Return [x, y] of the center of cell containing provided text 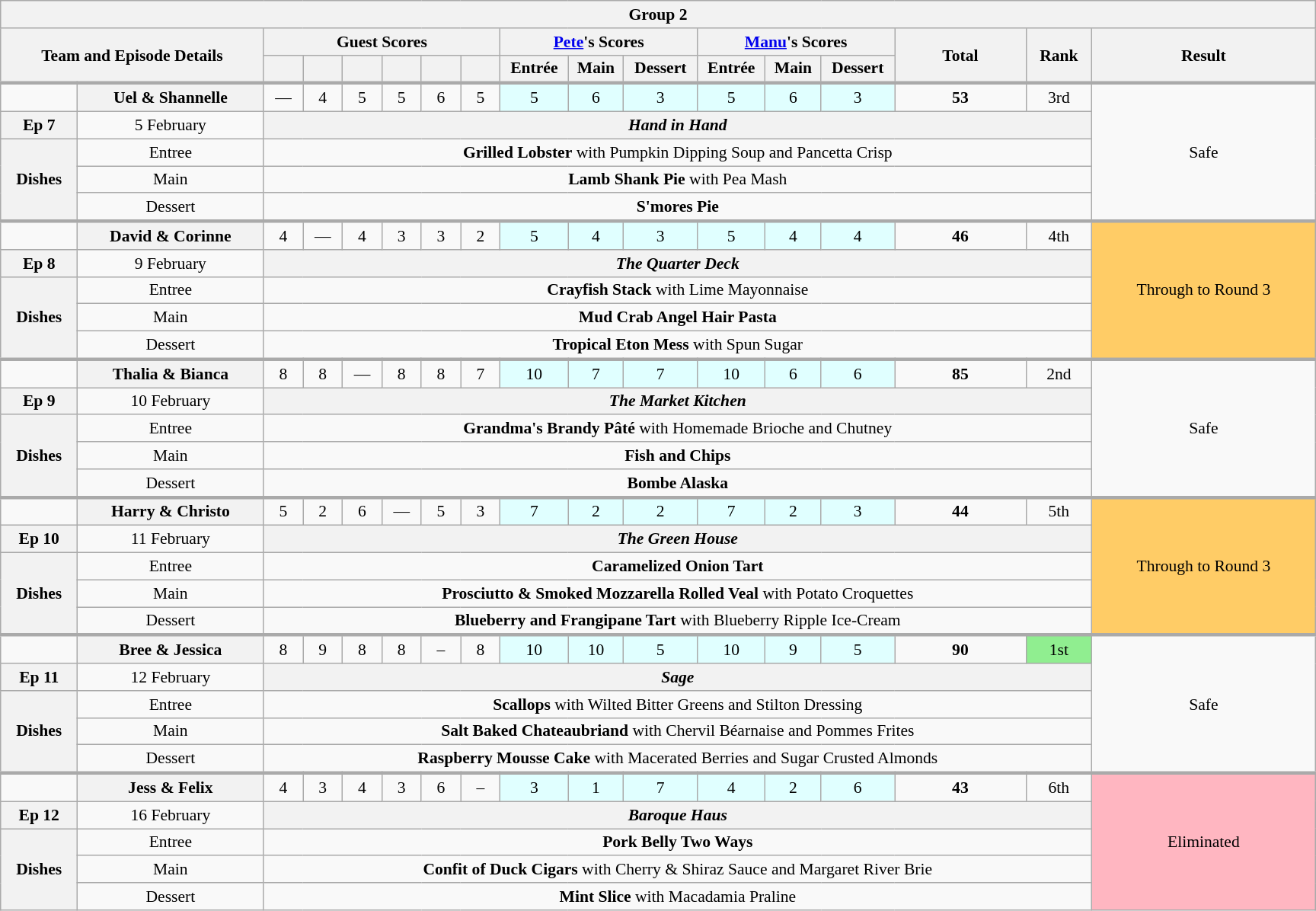
The Green House [678, 539]
Raspberry Mousse Cake with Macerated Berries and Sugar Crusted Almonds [678, 759]
53 [961, 97]
6th [1059, 788]
11 February [171, 539]
Blueberry and Frangipane Tart with Blueberry Ripple Ice-Cream [678, 622]
Total [961, 56]
Bree & Jessica [171, 649]
Crayfish Stack with Lime Mayonnaise [678, 290]
4th [1059, 236]
S'mores Pie [678, 207]
Bombe Alaska [678, 483]
Confit of Duck Cigars with Cherry & Shiraz Sauce and Margaret River Brie [678, 870]
Baroque Haus [678, 815]
Scallops with Wilted Bitter Greens and Stilton Dressing [678, 705]
Mint Slice with Macadamia Praline [678, 897]
Team and Episode Details [133, 56]
Ep 7 [40, 126]
2nd [1059, 373]
Group 2 [658, 14]
44 [961, 512]
The Quarter Deck [678, 264]
Ep 11 [40, 677]
Ep 8 [40, 264]
85 [961, 373]
Harry & Christo [171, 512]
Jess & Felix [171, 788]
Eliminated [1204, 842]
1st [1059, 649]
Result [1204, 56]
3rd [1059, 97]
Rank [1059, 56]
Guest Scores [382, 42]
1 [596, 788]
Sage [678, 677]
Fish and Chips [678, 455]
Salt Baked Chateaubriand with Chervil Béarnaise and Pommes Frites [678, 731]
9 February [171, 264]
Pete's Scores [599, 42]
Manu's Scores [797, 42]
Ep 12 [40, 815]
David & Corinne [171, 236]
Ep 9 [40, 401]
90 [961, 649]
Grandma's Brandy Pâté with Homemade Brioche and Chutney [678, 429]
Tropical Eton Mess with Spun Sugar [678, 346]
16 February [171, 815]
10 February [171, 401]
46 [961, 236]
The Market Kitchen [678, 401]
Pork Belly Two Ways [678, 842]
Uel & Shannelle [171, 97]
Caramelized Onion Tart [678, 567]
Ep 10 [40, 539]
Mud Crab Angel Hair Pasta [678, 318]
5th [1059, 512]
Lamb Shank Pie with Pea Mash [678, 180]
5 February [171, 126]
Grilled Lobster with Pumpkin Dipping Soup and Pancetta Crisp [678, 152]
Hand in Hand [678, 126]
43 [961, 788]
Prosciutto & Smoked Mozzarella Rolled Veal with Potato Croquettes [678, 593]
12 February [171, 677]
Thalia & Bianca [171, 373]
